From the cell containing the given text, extract its center point as [x, y] coordinate. 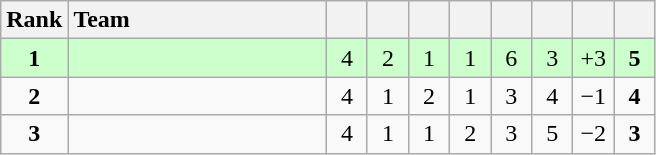
Rank [34, 20]
+3 [594, 58]
−1 [594, 96]
−2 [594, 134]
6 [512, 58]
Team [198, 20]
